Provide the [X, Y] coordinate of the cell's center where the given text is located.  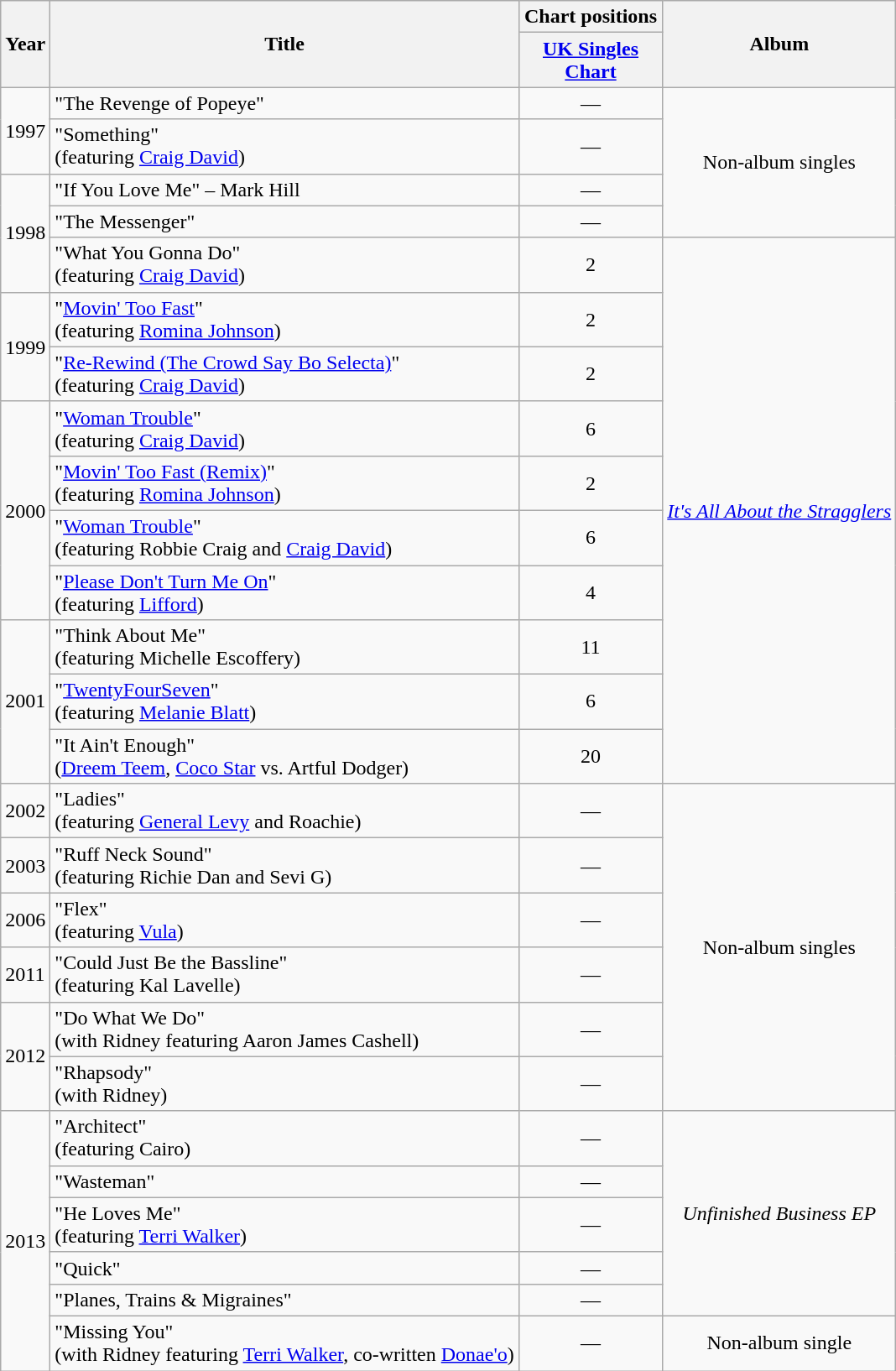
"What You Gonna Do" (featuring Craig David) [284, 265]
"Movin' Too Fast (Remix)" (featuring Romina Johnson) [284, 483]
"The Revenge of Popeye" [284, 103]
Title [284, 44]
"Rhapsody" (with Ridney) [284, 1084]
"Think About Me" (featuring Michelle Escoffery) [284, 648]
1998 [25, 233]
"He Loves Me" (featuring Terri Walker) [284, 1225]
"It Ain't Enough" (Dreem Teem, Coco Star vs. Artful Dodger) [284, 757]
"Wasteman" [284, 1181]
"Woman Trouble" (featuring Craig David) [284, 428]
"Planes, Trains & Migraines" [284, 1300]
2006 [25, 920]
4 [591, 592]
Unfinished Business EP [779, 1213]
"Flex" (featuring Vula) [284, 920]
Non-album single [779, 1342]
"Ruff Neck Sound" (featuring Richie Dan and Sevi G) [284, 866]
"The Messenger" [284, 222]
"Could Just Be the Bassline"(featuring Kal Lavelle) [284, 975]
"Re-Rewind (The Crowd Say Bo Selecta)" (featuring Craig David) [284, 374]
It's All About the Stragglers [779, 510]
2002 [25, 811]
"Do What We Do" (with Ridney featuring Aaron James Cashell) [284, 1029]
1999 [25, 347]
2001 [25, 701]
2000 [25, 510]
"Movin' Too Fast" (featuring Romina Johnson) [284, 319]
UK Singles Chart [591, 60]
2012 [25, 1056]
2003 [25, 866]
"If You Love Me" – Mark Hill [284, 190]
1997 [25, 131]
"Woman Trouble" (featuring Robbie Craig and Craig David) [284, 537]
20 [591, 757]
"Quick" [284, 1268]
"Ladies" (featuring General Levy and Roachie) [284, 811]
2011 [25, 975]
"Architect" (featuring Cairo) [284, 1138]
2013 [25, 1240]
"Something" (featuring Craig David) [284, 146]
Album [779, 44]
"Missing You" (with Ridney featuring Terri Walker, co-written Donae'o) [284, 1342]
11 [591, 648]
Chart positions [591, 17]
Year [25, 44]
"TwentyFourSeven" (featuring Melanie Blatt) [284, 701]
"Please Don't Turn Me On" (featuring Lifford) [284, 592]
